Scan for the cell matching the given text and deliver its [X, Y] coordinate at center. 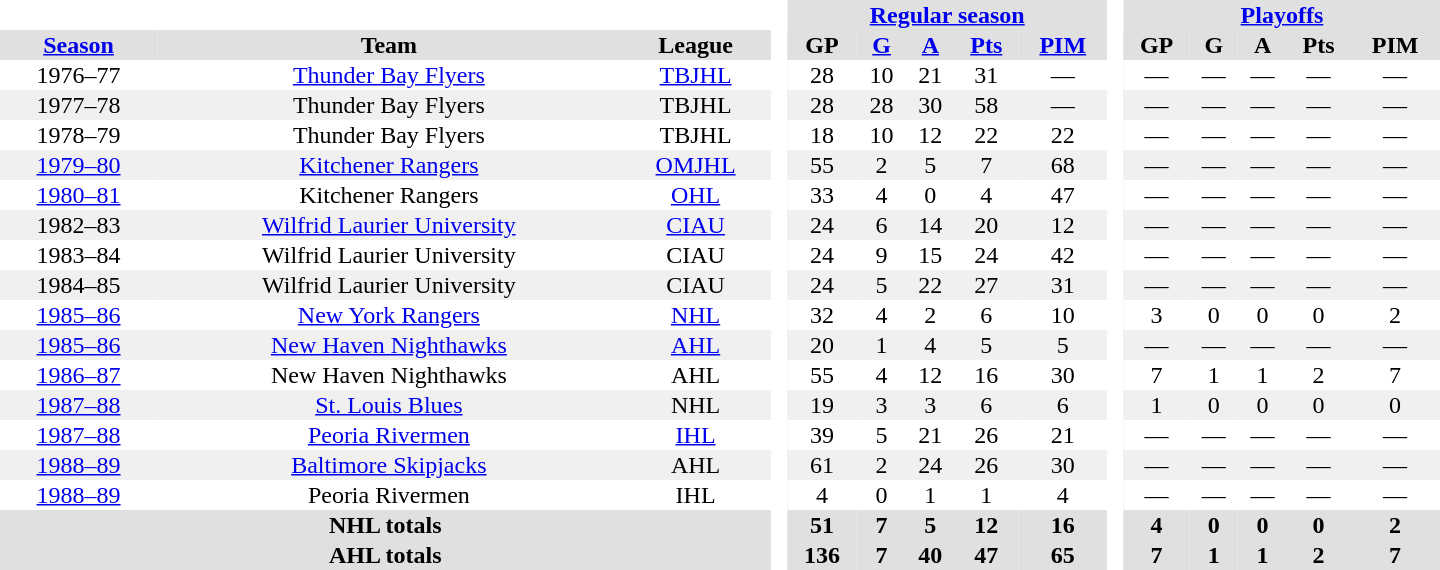
New York Rangers [388, 315]
League [696, 45]
1984–85 [78, 285]
OHL [696, 195]
68 [1063, 165]
Playoffs [1282, 15]
1977–78 [78, 105]
NHL totals [386, 525]
15 [930, 255]
42 [1063, 255]
1979–80 [78, 165]
9 [882, 255]
61 [822, 465]
65 [1063, 555]
Regular season [948, 15]
AHL totals [386, 555]
40 [930, 555]
OMJHL [696, 165]
18 [822, 135]
Team [388, 45]
Baltimore Skipjacks [388, 465]
14 [930, 225]
136 [822, 555]
33 [822, 195]
39 [822, 435]
1982–83 [78, 225]
1983–84 [78, 255]
19 [822, 405]
58 [986, 105]
1978–79 [78, 135]
1986–87 [78, 375]
St. Louis Blues [388, 405]
51 [822, 525]
27 [986, 285]
1980–81 [78, 195]
32 [822, 315]
Season [78, 45]
1976–77 [78, 75]
